From the cell containing the given text, extract its center point as (X, Y) coordinate. 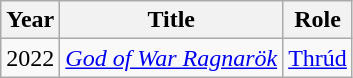
Role (318, 20)
2022 (30, 58)
Thrúd (318, 58)
Title (172, 20)
God of War Ragnarök (172, 58)
Year (30, 20)
